Locate the cell with the specified text and output its (x, y) center coordinate. 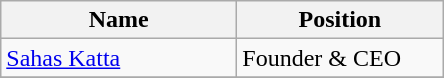
Position (340, 20)
Founder & CEO (340, 58)
Name (119, 20)
Sahas Katta (119, 58)
